Output the [X, Y] coordinate of the center of the cell containing the given text.  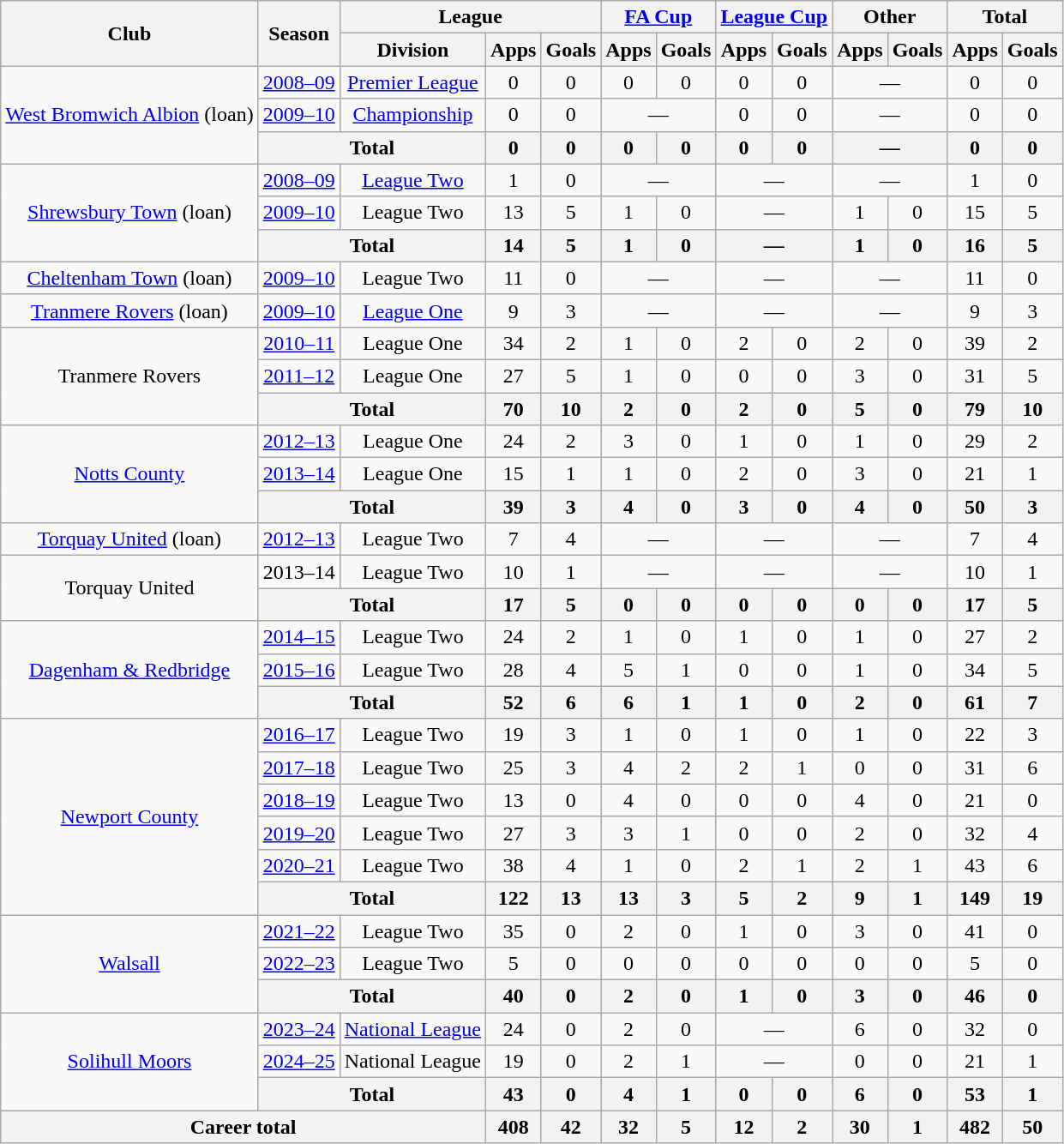
Torquay United (loan) [129, 539]
2014–15 [298, 637]
35 [514, 930]
League [470, 17]
Division [412, 50]
Club [129, 33]
Solihull Moors [129, 1062]
53 [975, 1094]
2017–18 [298, 768]
2018–19 [298, 800]
149 [975, 898]
Tranmere Rovers [129, 376]
League Cup [774, 17]
2023–24 [298, 1029]
122 [514, 898]
Newport County [129, 816]
Tranmere Rovers (loan) [129, 310]
Career total [243, 1127]
12 [744, 1127]
2024–25 [298, 1062]
Notts County [129, 474]
2022–23 [298, 964]
46 [975, 996]
2021–22 [298, 930]
61 [975, 702]
FA Cup [658, 17]
2020–21 [298, 865]
2011–12 [298, 376]
70 [514, 409]
2019–20 [298, 833]
Championship [412, 115]
2016–17 [298, 735]
22 [975, 735]
Torquay United [129, 588]
Other [890, 17]
14 [514, 245]
Premier League [412, 82]
29 [975, 442]
40 [514, 996]
79 [975, 409]
West Bromwich Albion (loan) [129, 115]
28 [514, 670]
30 [860, 1127]
42 [571, 1127]
25 [514, 768]
Dagenham & Redbridge [129, 670]
38 [514, 865]
2010–11 [298, 343]
Shrewsbury Town (loan) [129, 213]
Cheltenham Town (loan) [129, 278]
41 [975, 930]
16 [975, 245]
482 [975, 1127]
Walsall [129, 963]
408 [514, 1127]
52 [514, 702]
Season [298, 33]
2015–16 [298, 670]
